Scan for the cell matching the given text and deliver its [X, Y] coordinate at center. 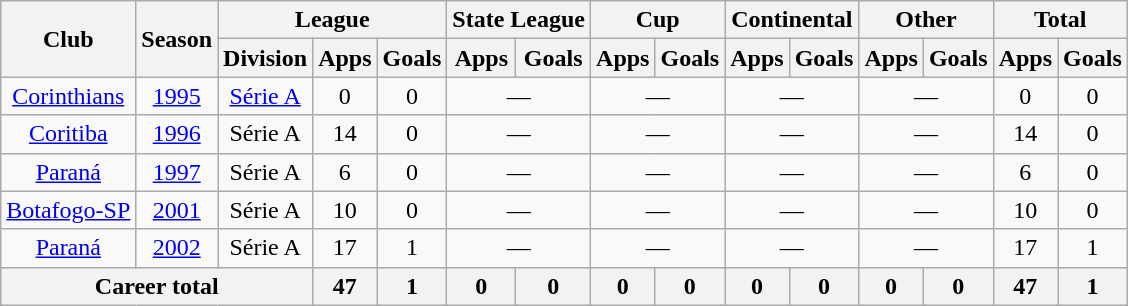
Season [177, 39]
1997 [177, 172]
Total [1060, 20]
Continental [792, 20]
Cup [658, 20]
Career total [157, 286]
Coritiba [68, 134]
2002 [177, 248]
Botafogo-SP [68, 210]
Division [266, 58]
League [332, 20]
2001 [177, 210]
Corinthians [68, 96]
Club [68, 39]
1995 [177, 96]
State League [519, 20]
1996 [177, 134]
Other [926, 20]
